Determine the (X, Y) coordinate at the center of the cell enclosing the given text.  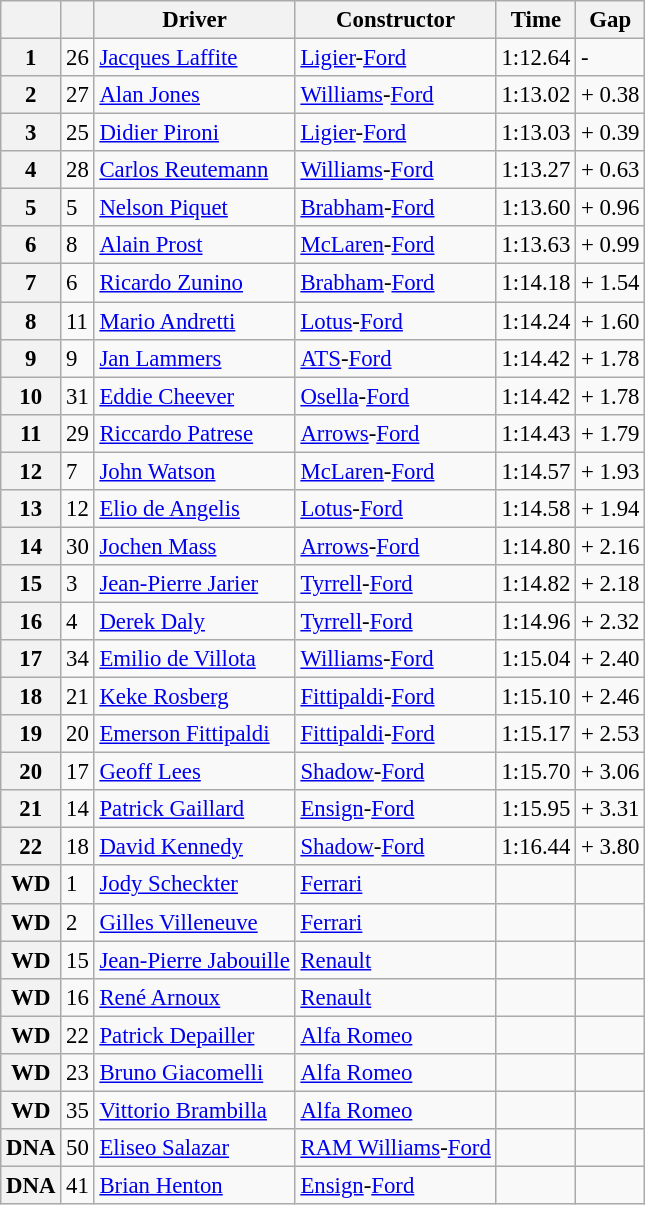
29 (78, 433)
1:14.43 (536, 433)
1:13.03 (536, 133)
1:12.64 (536, 58)
Keke Rosberg (194, 697)
1:14.18 (536, 283)
1:15.10 (536, 697)
1:13.02 (536, 95)
1:14.82 (536, 584)
1:14.58 (536, 509)
+ 3.80 (610, 847)
- (610, 58)
Time (536, 20)
27 (78, 95)
Brian Henton (194, 1185)
+ 2.46 (610, 697)
+ 1.94 (610, 509)
Nelson Piquet (194, 208)
+ 2.32 (610, 621)
Eddie Cheever (194, 396)
+ 1.93 (610, 471)
RAM Williams-Ford (396, 1148)
50 (78, 1148)
Gilles Villeneuve (194, 922)
Bruno Giacomelli (194, 1073)
Alan Jones (194, 95)
Geoff Lees (194, 772)
Vittorio Brambilla (194, 1110)
Mario Andretti (194, 321)
Osella-Ford (396, 396)
1:14.80 (536, 546)
1:14.96 (536, 621)
Constructor (396, 20)
Derek Daly (194, 621)
26 (78, 58)
1:15.17 (536, 734)
34 (78, 659)
+ 0.38 (610, 95)
1:13.63 (536, 245)
1:14.24 (536, 321)
10 (31, 396)
ATS-Ford (396, 358)
+ 3.31 (610, 809)
1:15.70 (536, 772)
Jacques Laffite (194, 58)
Jan Lammers (194, 358)
Elio de Angelis (194, 509)
35 (78, 1110)
41 (78, 1185)
Driver (194, 20)
23 (78, 1073)
1:16.44 (536, 847)
30 (78, 546)
Jody Scheckter (194, 885)
Patrick Depailler (194, 1035)
+ 0.99 (610, 245)
31 (78, 396)
+ 3.06 (610, 772)
David Kennedy (194, 847)
+ 1.54 (610, 283)
Ricardo Zunino (194, 283)
1:13.60 (536, 208)
Eliseo Salazar (194, 1148)
1:13.27 (536, 170)
Jean-Pierre Jabouille (194, 960)
+ 0.39 (610, 133)
1:14.57 (536, 471)
Didier Pironi (194, 133)
1:15.04 (536, 659)
+ 2.53 (610, 734)
Patrick Gaillard (194, 809)
Carlos Reutemann (194, 170)
+ 0.63 (610, 170)
René Arnoux (194, 997)
Alain Prost (194, 245)
Jean-Pierre Jarier (194, 584)
+ 0.96 (610, 208)
+ 2.16 (610, 546)
1:15.95 (536, 809)
28 (78, 170)
Emilio de Villota (194, 659)
John Watson (194, 471)
Emerson Fittipaldi (194, 734)
25 (78, 133)
+ 2.18 (610, 584)
+ 2.40 (610, 659)
Gap (610, 20)
19 (31, 734)
Jochen Mass (194, 546)
Riccardo Patrese (194, 433)
+ 1.79 (610, 433)
13 (31, 509)
+ 1.60 (610, 321)
